Pinpoint the cell where the given text exists, returning its (x, y) midpoint coordinate. 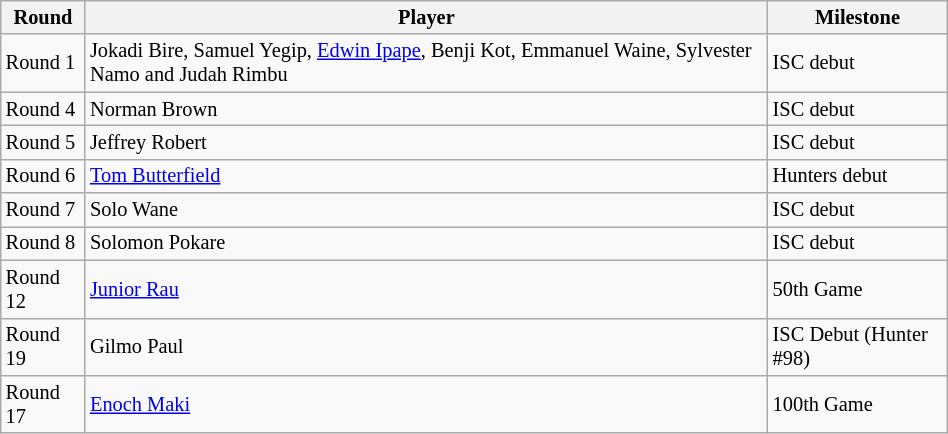
Round 5 (43, 142)
Enoch Maki (426, 404)
Jeffrey Robert (426, 142)
Round 17 (43, 404)
Round 1 (43, 63)
Round 8 (43, 243)
Junior Rau (426, 289)
Round 4 (43, 109)
Norman Brown (426, 109)
Hunters debut (858, 176)
Round 6 (43, 176)
Round 19 (43, 347)
Round 12 (43, 289)
Round (43, 17)
Player (426, 17)
Jokadi Bire, Samuel Yegip, Edwin Ipape, Benji Kot, Emmanuel Waine, Sylvester Namo and Judah Rimbu (426, 63)
Solo Wane (426, 210)
Round 7 (43, 210)
Milestone (858, 17)
Gilmo Paul (426, 347)
Solomon Pokare (426, 243)
ISC Debut (Hunter #98) (858, 347)
100th Game (858, 404)
Tom Butterfield (426, 176)
50th Game (858, 289)
